From the cell containing the given text, extract its center point as [X, Y] coordinate. 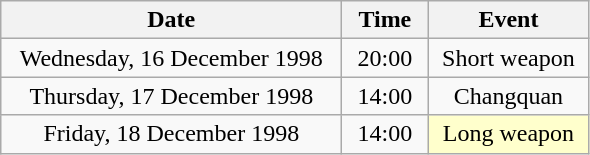
Event [508, 20]
Time [385, 20]
20:00 [385, 58]
Thursday, 17 December 1998 [172, 96]
Friday, 18 December 1998 [172, 134]
Wednesday, 16 December 1998 [172, 58]
Date [172, 20]
Short weapon [508, 58]
Long weapon [508, 134]
Changquan [508, 96]
